Capture the cell that displays the provided text and extract its [x, y] central coordinate. 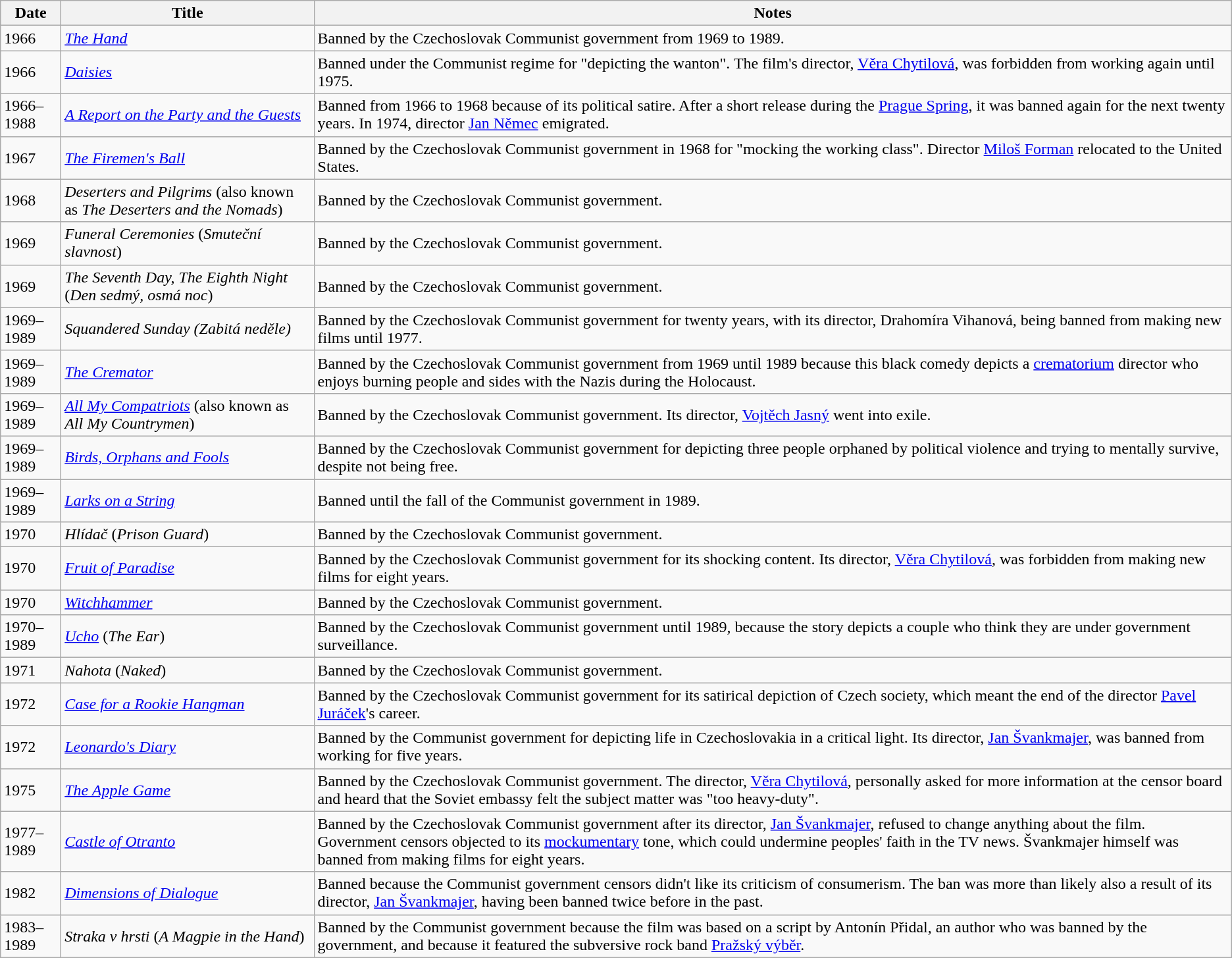
Squandered Sunday (Zabitá neděle) [188, 329]
Leonardo's Diary [188, 747]
Hlídač (Prison Guard) [188, 535]
1966–1988 [31, 115]
Witchhammer [188, 602]
Notes [773, 13]
1982 [31, 893]
Banned by the Czechoslovak Communist government in 1968 for "mocking the working class". Director Miloš Forman relocated to the United States. [773, 158]
1983–1989 [31, 936]
Dimensions of Dialogue [188, 893]
The Cremator [188, 371]
1971 [31, 670]
Deserters and Pilgrims (also known as The Deserters and the Nomads) [188, 200]
Castle of Otranto [188, 841]
Date [31, 13]
1977–1989 [31, 841]
Banned until the fall of the Communist government in 1989. [773, 500]
Banned under the Communist regime for "depicting the wanton". The film's director, Věra Chytilová, was forbidden from working again until 1975. [773, 72]
Ucho (The Ear) [188, 636]
Daisies [188, 72]
Funeral Ceremonies (Smuteční slavnost) [188, 244]
Title [188, 13]
The Apple Game [188, 790]
Banned by the Czechoslovak Communist government until 1989, because the story depicts a couple who think they are under government surveillance. [773, 636]
1967 [31, 158]
1975 [31, 790]
The Hand [188, 38]
Case for a Rookie Hangman [188, 705]
Banned by the Czechoslovak Communist government. Its director, Vojtěch Jasný went into exile. [773, 415]
The Firemen's Ball [188, 158]
1968 [31, 200]
Straka v hrsti (A Magpie in the Hand) [188, 936]
All My Compatriots (also known as All My Countrymen) [188, 415]
Fruit of Paradise [188, 569]
1970–1989 [31, 636]
The Seventh Day, The Eighth Night (Den sedmý, osmá noc) [188, 286]
Larks on a String [188, 500]
Birds, Orphans and Fools [188, 457]
Banned by the Czechoslovak Communist government from 1969 to 1989. [773, 38]
Nahota (Naked) [188, 670]
A Report on the Party and the Guests [188, 115]
